Scan for the cell matching the given text and deliver its [X, Y] coordinate at center. 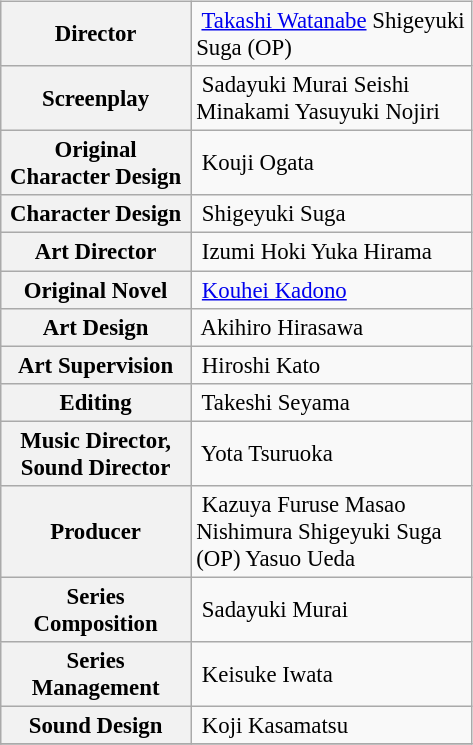
Series Composition [96, 610]
Hiroshi Kato [332, 365]
Shigeyuki Suga [332, 214]
Producer [96, 531]
Editing [96, 402]
Kazuya Furuse Masao Nishimura Shigeyuki Suga (OP) Yasuo Ueda [332, 531]
Music Director, Sound Director [96, 454]
Director [96, 34]
Yota Tsuruoka [332, 454]
Original Novel [96, 289]
Art Supervision [96, 365]
Kouji Ogata [332, 164]
Sadayuki Murai Seishi Minakami Yasuyuki Nojiri [332, 98]
Kouhei Kadono [332, 289]
Koji Kasamatsu [332, 725]
Keisuke Iwata [332, 674]
Takashi Watanabe Shigeyuki Suga (OP) [332, 34]
Screenplay [96, 98]
Art Design [96, 327]
Character Design [96, 214]
Akihiro Hirasawa [332, 327]
Sadayuki Murai [332, 610]
Takeshi Seyama [332, 402]
Izumi Hoki Yuka Hirama [332, 252]
Sound Design [96, 725]
Art Director [96, 252]
Original Character Design [96, 164]
Series Management [96, 674]
